Pinpoint the cell where the given text exists, returning its [x, y] midpoint coordinate. 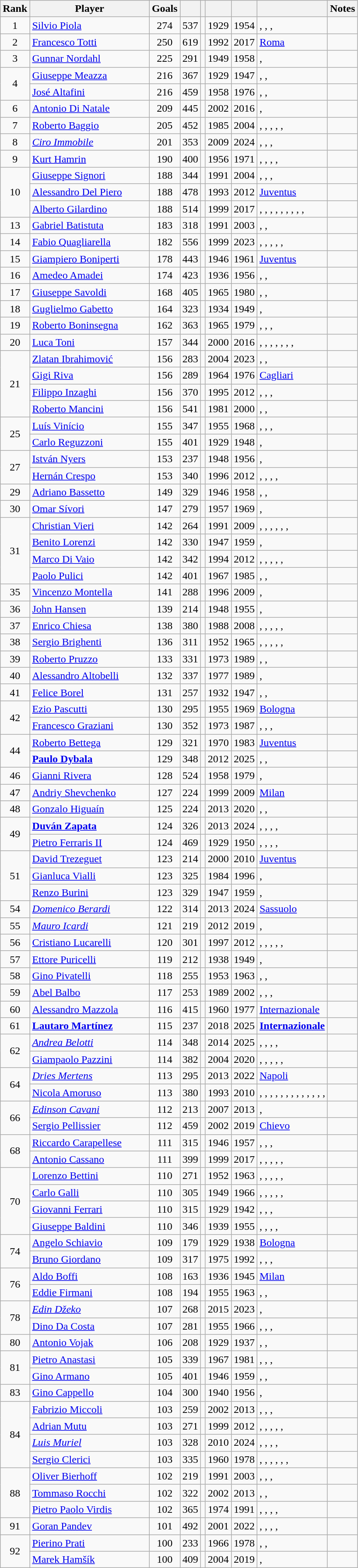
321 [190, 743]
70 [15, 1201]
78 [15, 1318]
10 [15, 192]
382 [190, 1059]
141 [165, 592]
131 [165, 692]
37 [15, 626]
Sergio Pellissier [90, 1126]
56 [15, 942]
2007 [218, 1109]
35 [15, 592]
257 [190, 692]
Gunnar Nordahl [90, 59]
183 [165, 226]
Cagliari [292, 375]
46 [15, 776]
2014 [218, 1043]
1971 [244, 159]
288 [190, 592]
478 [190, 192]
201 [165, 142]
190 [165, 159]
18 [15, 309]
326 [190, 826]
Gino Armano [90, 1376]
Alberto Gilardino [90, 209]
2018 [218, 1026]
194 [190, 1293]
1950 [244, 842]
Gino Cappello [90, 1393]
537 [190, 25]
337 [190, 676]
136 [165, 642]
John Hansen [90, 609]
168 [165, 292]
88 [15, 1493]
Guglielmo Gabetto [90, 309]
55 [15, 926]
164 [165, 309]
1932 [218, 692]
74 [15, 1251]
1975 [218, 1259]
István Nyers [90, 459]
José Altafini [90, 92]
Napoli [292, 1076]
281 [190, 1326]
340 [190, 475]
139 [165, 609]
6 [15, 109]
Gabriel Batistuta [90, 226]
Carlo Galli [90, 1193]
541 [190, 409]
Giuseppe Savoldi [90, 292]
Roberto Baggio [90, 125]
Gianni Rivera [90, 776]
Paolo Pulici [90, 576]
Felice Borel [90, 692]
Giampaolo Pazzini [90, 1059]
323 [190, 309]
Carlo Reguzzoni [90, 442]
Goals [165, 9]
Francesco Totti [90, 42]
Cristiano Lucarelli [90, 942]
Benito Lorenzi [90, 542]
16 [15, 276]
Filippo Inzaghi [90, 392]
66 [15, 1118]
119 [165, 959]
1939 [218, 1226]
92 [15, 1551]
31 [15, 551]
3 [15, 59]
279 [190, 509]
Giuseppe Meazza [90, 75]
Omar Sívori [90, 509]
20 [15, 342]
, , , , , , , [292, 342]
Adrian Mutu [90, 1426]
274 [165, 25]
14 [15, 242]
264 [190, 526]
Ciro Immobile [90, 142]
1995 [218, 392]
104 [165, 1393]
59 [15, 992]
115 [165, 1026]
121 [165, 926]
157 [165, 342]
Sergio Brighenti [90, 642]
Roma [292, 42]
2015 [218, 1310]
84 [15, 1434]
48 [15, 809]
Antonio Di Natale [90, 109]
21 [15, 384]
Sassuolo [292, 909]
Player [90, 9]
Enrico Chiesa [90, 626]
291 [190, 59]
Amedeo Amadei [90, 276]
49 [15, 834]
Sergio Clerici [90, 1459]
Ettore Puricelli [90, 959]
Kurt Hamrin [90, 159]
352 [190, 726]
Dino Da Costa [90, 1326]
Bruno Giordano [90, 1259]
Roberto Bettega [90, 743]
1997 [218, 942]
Gigi Riva [90, 375]
314 [190, 909]
300 [190, 1393]
409 [190, 1560]
301 [190, 942]
1983 [244, 743]
162 [165, 326]
62 [15, 1051]
305 [190, 1193]
19 [15, 326]
492 [190, 1526]
1994 [218, 559]
179 [190, 1242]
Luca Toni [90, 342]
225 [165, 59]
9 [15, 159]
Antonio Vojak [90, 1343]
1934 [218, 309]
Goran Pandev [90, 1526]
405 [190, 292]
, , , , , , , , , [292, 209]
514 [190, 209]
331 [190, 659]
61 [15, 1026]
60 [15, 1009]
328 [190, 1443]
Silvio Piola [90, 25]
54 [15, 909]
2 [15, 42]
322 [190, 1493]
Hernán Crespo [90, 475]
101 [165, 1526]
317 [190, 1259]
58 [15, 976]
208 [190, 1343]
209 [165, 109]
80 [15, 1343]
Giovanni Ferrari [90, 1209]
342 [190, 559]
469 [190, 842]
367 [190, 75]
Notes [342, 9]
335 [190, 1459]
Rank [15, 9]
233 [190, 1543]
39 [15, 659]
118 [165, 976]
Renzo Burini [90, 892]
36 [15, 609]
325 [190, 876]
17 [15, 292]
133 [165, 659]
Alessandro Del Piero [90, 192]
15 [15, 259]
Nicola Amoruso [90, 1093]
1937 [244, 1343]
Andriy Shevchenko [90, 793]
1961 [244, 259]
8 [15, 142]
452 [190, 125]
400 [190, 159]
Edinson Cavani [90, 1109]
178 [165, 259]
2001 [218, 1526]
174 [165, 276]
51 [15, 876]
Chievo [292, 1126]
268 [190, 1310]
30 [15, 509]
283 [190, 359]
Fabio Quagliarella [90, 242]
Abel Balbo [90, 992]
128 [165, 776]
Pietro Ferraris II [90, 842]
370 [190, 392]
255 [190, 976]
Luis Muriel [90, 1443]
41 [15, 692]
443 [190, 259]
Riccardo Carapellese [90, 1143]
182 [165, 242]
1987 [244, 726]
1964 [218, 375]
127 [165, 793]
38 [15, 642]
Marco Di Vaio [90, 559]
13 [15, 226]
125 [165, 809]
363 [190, 326]
1942 [244, 1209]
Domenico Berardi [90, 909]
289 [190, 375]
1974 [218, 1509]
Francesco Graziani [90, 726]
250 [165, 42]
Vincenzo Montella [90, 592]
44 [15, 751]
149 [165, 492]
212 [190, 959]
Gianluca Vialli [90, 876]
Zlatan Ibrahimović [90, 359]
106 [165, 1343]
311 [190, 642]
Tommaso Rocchi [90, 1493]
347 [190, 425]
Andrea Belotti [90, 1043]
Pietro Paolo Virdis [90, 1509]
Mauro Icardi [90, 926]
Gonzalo Higuaín [90, 809]
7 [15, 125]
Paulo Dybala [90, 759]
83 [15, 1393]
Roberto Boninsegna [90, 326]
Giuseppe Baldini [90, 1226]
Fabrizio Miccoli [90, 1409]
138 [165, 626]
Giampiero Boniperti [90, 259]
57 [15, 959]
Pierino Prati [90, 1543]
25 [15, 434]
Oliver Bierhoff [90, 1476]
524 [190, 776]
415 [190, 1009]
Dries Mertens [90, 1076]
2008 [244, 626]
253 [190, 992]
Alessandro Altobelli [90, 676]
205 [165, 125]
1988 [218, 626]
81 [15, 1368]
Lorenzo Bettini [90, 1176]
Roberto Mancini [90, 409]
213 [190, 1109]
Pietro Anastasi [90, 1359]
91 [15, 1526]
Gino Pivatelli [90, 976]
Duván Zapata [90, 826]
47 [15, 793]
423 [190, 276]
339 [190, 1359]
163 [190, 1276]
330 [190, 542]
353 [190, 142]
42 [15, 717]
1940 [218, 1393]
David Trezeguet [90, 859]
Edin Džeko [90, 1310]
Marek Hamšík [90, 1560]
346 [190, 1226]
259 [190, 1409]
Christian Vieri [90, 526]
1970 [218, 743]
76 [15, 1285]
318 [190, 226]
116 [165, 1009]
68 [15, 1151]
132 [165, 676]
1 [15, 25]
Adriano Bassetto [90, 492]
Giuseppe Signori [90, 175]
120 [165, 942]
1954 [244, 25]
365 [190, 1509]
Luís Vinício [90, 425]
27 [15, 467]
445 [190, 109]
Roberto Pruzzo [90, 659]
40 [15, 676]
Aldo Boffi [90, 1276]
1980 [244, 292]
4 [15, 84]
117 [165, 992]
Lautaro Martínez [90, 1026]
Alessandro Mazzola [90, 1009]
Antonio Cassano [90, 1159]
64 [15, 1084]
1945 [244, 1276]
, , , , , , , , , , , , , [292, 1093]
399 [190, 1159]
1984 [218, 876]
Eddie Firmani [90, 1293]
Ezio Pascutti [90, 709]
122 [165, 909]
556 [190, 242]
29 [15, 492]
Angelo Schiavio [90, 1242]
147 [165, 509]
1968 [244, 425]
1953 [218, 976]
619 [190, 42]
